For the text-containing cell, return its midpoint in [x, y] coordinate format. 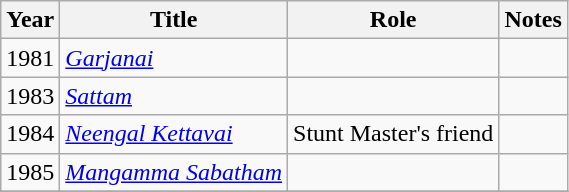
Stunt Master's friend [394, 134]
Year [30, 20]
Role [394, 20]
Neengal Kettavai [174, 134]
Title [174, 20]
Mangamma Sabatham [174, 172]
1983 [30, 96]
Sattam [174, 96]
1984 [30, 134]
1985 [30, 172]
Garjanai [174, 58]
Notes [533, 20]
1981 [30, 58]
